Return the (x, y) coordinate for the center point of the cell that contains the specified text.  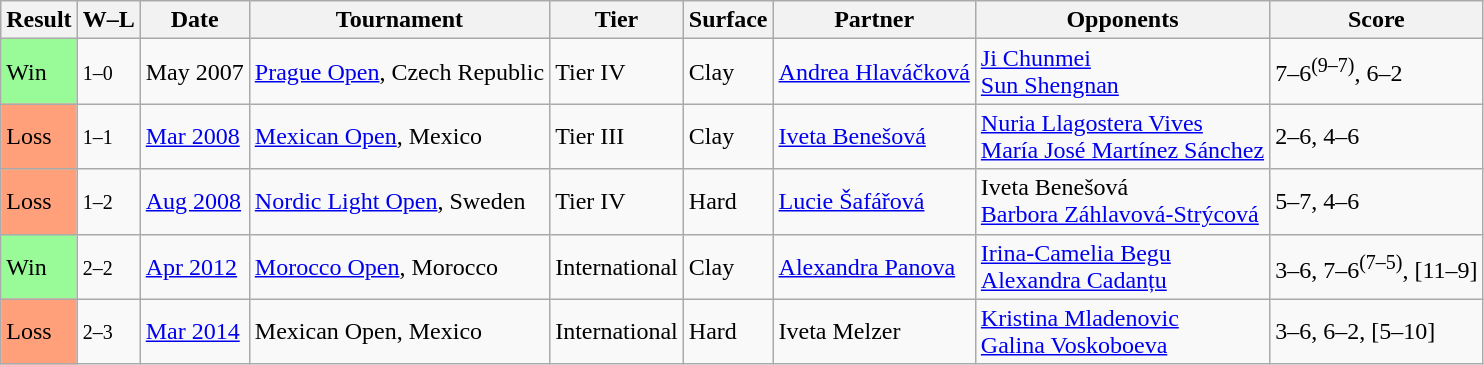
2–3 (108, 332)
1–2 (108, 202)
Irina-Camelia Begu Alexandra Cadanțu (1122, 266)
Nuria Llagostera Vives María José Martínez Sánchez (1122, 136)
Tournament (399, 20)
Nordic Light Open, Sweden (399, 202)
Andrea Hlaváčková (874, 72)
3–6, 7–6(7–5), [11–9] (1376, 266)
Kristina Mladenovic Galina Voskoboeva (1122, 332)
3–6, 6–2, [5–10] (1376, 332)
Score (1376, 20)
Opponents (1122, 20)
Mar 2008 (194, 136)
Morocco Open, Morocco (399, 266)
Iveta Benešová Barbora Záhlavová-Strýcová (1122, 202)
Surface (728, 20)
Lucie Šafářová (874, 202)
Date (194, 20)
2–6, 4–6 (1376, 136)
1–1 (108, 136)
Ji Chunmei Sun Shengnan (1122, 72)
Tier (617, 20)
W–L (108, 20)
Apr 2012 (194, 266)
Mar 2014 (194, 332)
1–0 (108, 72)
Tier III (617, 136)
Result (39, 20)
May 2007 (194, 72)
7–6(9–7), 6–2 (1376, 72)
Aug 2008 (194, 202)
Prague Open, Czech Republic (399, 72)
Partner (874, 20)
Iveta Melzer (874, 332)
5–7, 4–6 (1376, 202)
Iveta Benešová (874, 136)
2–2 (108, 266)
Alexandra Panova (874, 266)
